Capture the cell that displays the provided text and extract its [x, y] central coordinate. 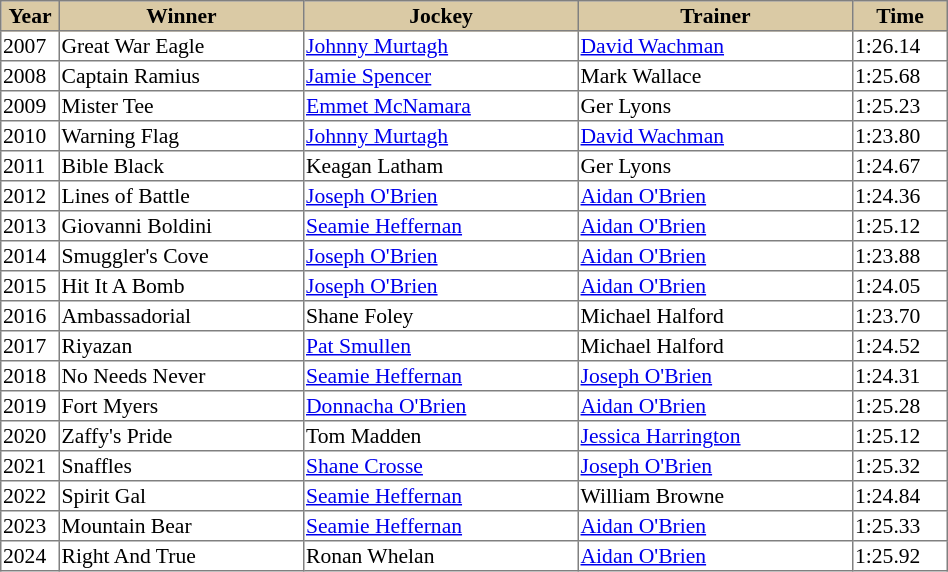
1:24.52 [900, 346]
2015 [30, 286]
1:24.67 [900, 166]
1:24.31 [900, 376]
No Needs Never [181, 376]
Great War Eagle [181, 46]
1:25.32 [900, 466]
2018 [30, 376]
Time [900, 16]
Mountain Bear [181, 526]
1:25.28 [900, 406]
Donnacha O'Brien [441, 406]
Emmet McNamara [441, 106]
Mister Tee [181, 106]
1:26.14 [900, 46]
Smuggler's Cove [181, 256]
2013 [30, 226]
2023 [30, 526]
1:24.05 [900, 286]
2021 [30, 466]
2022 [30, 496]
Lines of Battle [181, 196]
Jessica Harrington [715, 436]
1:25.23 [900, 106]
2017 [30, 346]
Fort Myers [181, 406]
1:24.36 [900, 196]
Pat Smullen [441, 346]
2014 [30, 256]
Captain Ramius [181, 76]
1:23.80 [900, 136]
Winner [181, 16]
Hit It A Bomb [181, 286]
Bible Black [181, 166]
2020 [30, 436]
2008 [30, 76]
Zaffy's Pride [181, 436]
Trainer [715, 16]
2024 [30, 556]
1:25.68 [900, 76]
Shane Crosse [441, 466]
William Browne [715, 496]
2016 [30, 316]
Keagan Latham [441, 166]
1:23.88 [900, 256]
2012 [30, 196]
Giovanni Boldini [181, 226]
Ambassadorial [181, 316]
2010 [30, 136]
1:25.33 [900, 526]
Riyazan [181, 346]
2011 [30, 166]
1:25.92 [900, 556]
1:24.84 [900, 496]
Jockey [441, 16]
Ronan Whelan [441, 556]
Jamie Spencer [441, 76]
2007 [30, 46]
Warning Flag [181, 136]
Snaffles [181, 466]
Mark Wallace [715, 76]
1:23.70 [900, 316]
Spirit Gal [181, 496]
Shane Foley [441, 316]
Tom Madden [441, 436]
2009 [30, 106]
Year [30, 16]
Right And True [181, 556]
2019 [30, 406]
